Return the (X, Y) coordinate for the center point of the cell that contains the specified text.  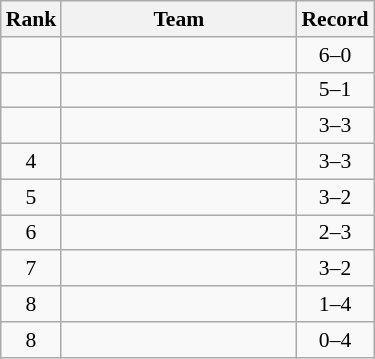
2–3 (334, 233)
0–4 (334, 340)
4 (32, 162)
6 (32, 233)
Record (334, 19)
5 (32, 197)
5–1 (334, 90)
1–4 (334, 304)
Rank (32, 19)
Team (178, 19)
7 (32, 269)
6–0 (334, 55)
